Determine the [x, y] coordinate at the center of the cell enclosing the given text.  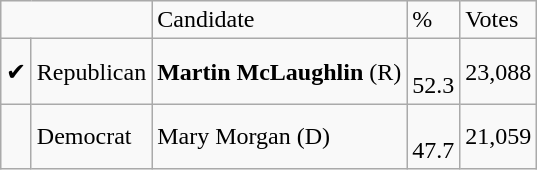
21,059 [498, 136]
47.7 [434, 136]
Democrat [91, 136]
52.3 [434, 72]
Votes [498, 20]
% [434, 20]
Candidate [280, 20]
23,088 [498, 72]
✔ [16, 72]
Martin McLaughlin (R) [280, 72]
Mary Morgan (D) [280, 136]
Republican [91, 72]
